Provide the (x, y) coordinate of the cell's center where the given text is located.  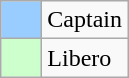
Libero (85, 58)
Captain (85, 20)
